For the text-containing cell, return its midpoint in (X, Y) coordinate format. 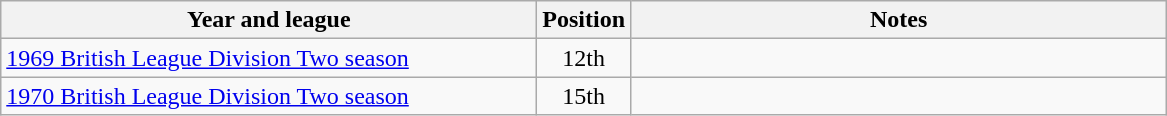
1970 British League Division Two season (269, 96)
12th (584, 58)
Notes (899, 20)
Year and league (269, 20)
Position (584, 20)
1969 British League Division Two season (269, 58)
15th (584, 96)
